Find where the given text appears and provide that cell's center as [x, y] coordinate. 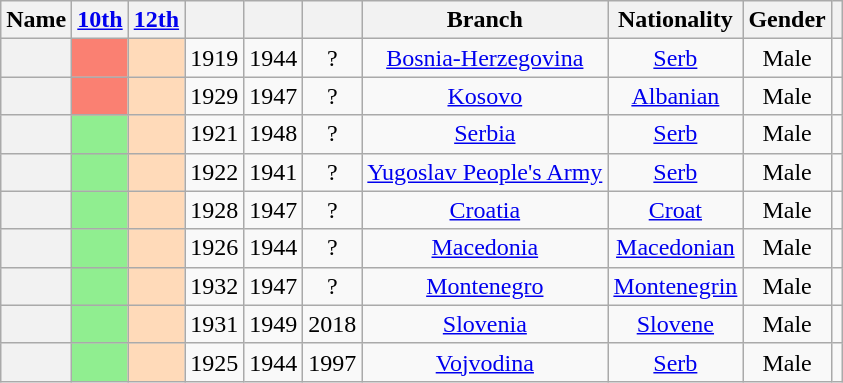
Vojvodina [485, 362]
Montenegro [485, 286]
Slovenia [485, 324]
Branch [485, 20]
Gender [787, 20]
1928 [214, 210]
Croatia [485, 210]
Montenegrin [676, 286]
1932 [214, 286]
Macedonia [485, 248]
Name [36, 20]
Macedonian [676, 248]
Kosovo [485, 96]
Nationality [676, 20]
Bosnia-Herzegovina [485, 58]
Slovene [676, 324]
12th [156, 20]
1925 [214, 362]
1931 [214, 324]
1948 [274, 134]
Albanian [676, 96]
1919 [214, 58]
1926 [214, 248]
1941 [274, 172]
Yugoslav People's Army [485, 172]
1922 [214, 172]
1949 [274, 324]
1929 [214, 96]
10th [100, 20]
Croat [676, 210]
1997 [332, 362]
2018 [332, 324]
Serbia [485, 134]
1921 [214, 134]
